Pinpoint the cell where the given text exists, returning its (x, y) midpoint coordinate. 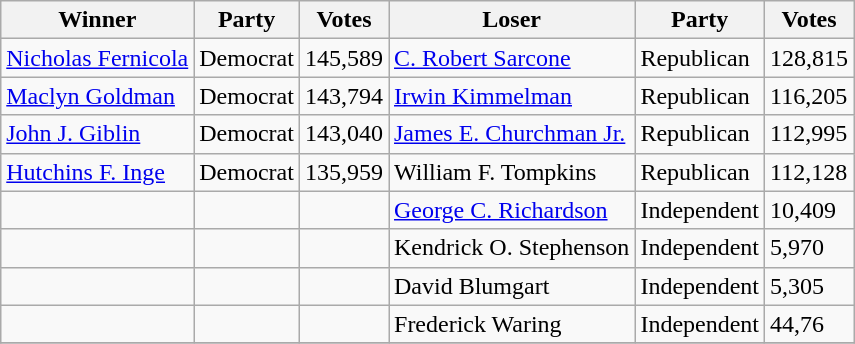
David Blumgart (511, 286)
112,995 (810, 134)
John J. Giblin (98, 134)
5,970 (810, 248)
Winner (98, 20)
112,128 (810, 172)
5,305 (810, 286)
Maclyn Goldman (98, 96)
10,409 (810, 210)
Hutchins F. Inge (98, 172)
143,794 (344, 96)
Kendrick O. Stephenson (511, 248)
143,040 (344, 134)
44,76 (810, 324)
Loser (511, 20)
George C. Richardson (511, 210)
C. Robert Sarcone (511, 58)
Nicholas Fernicola (98, 58)
116,205 (810, 96)
145,589 (344, 58)
William F. Tompkins (511, 172)
135,959 (344, 172)
Irwin Kimmelman (511, 96)
128,815 (810, 58)
Frederick Waring (511, 324)
James E. Churchman Jr. (511, 134)
